From the cell containing the given text, extract its center point as (x, y) coordinate. 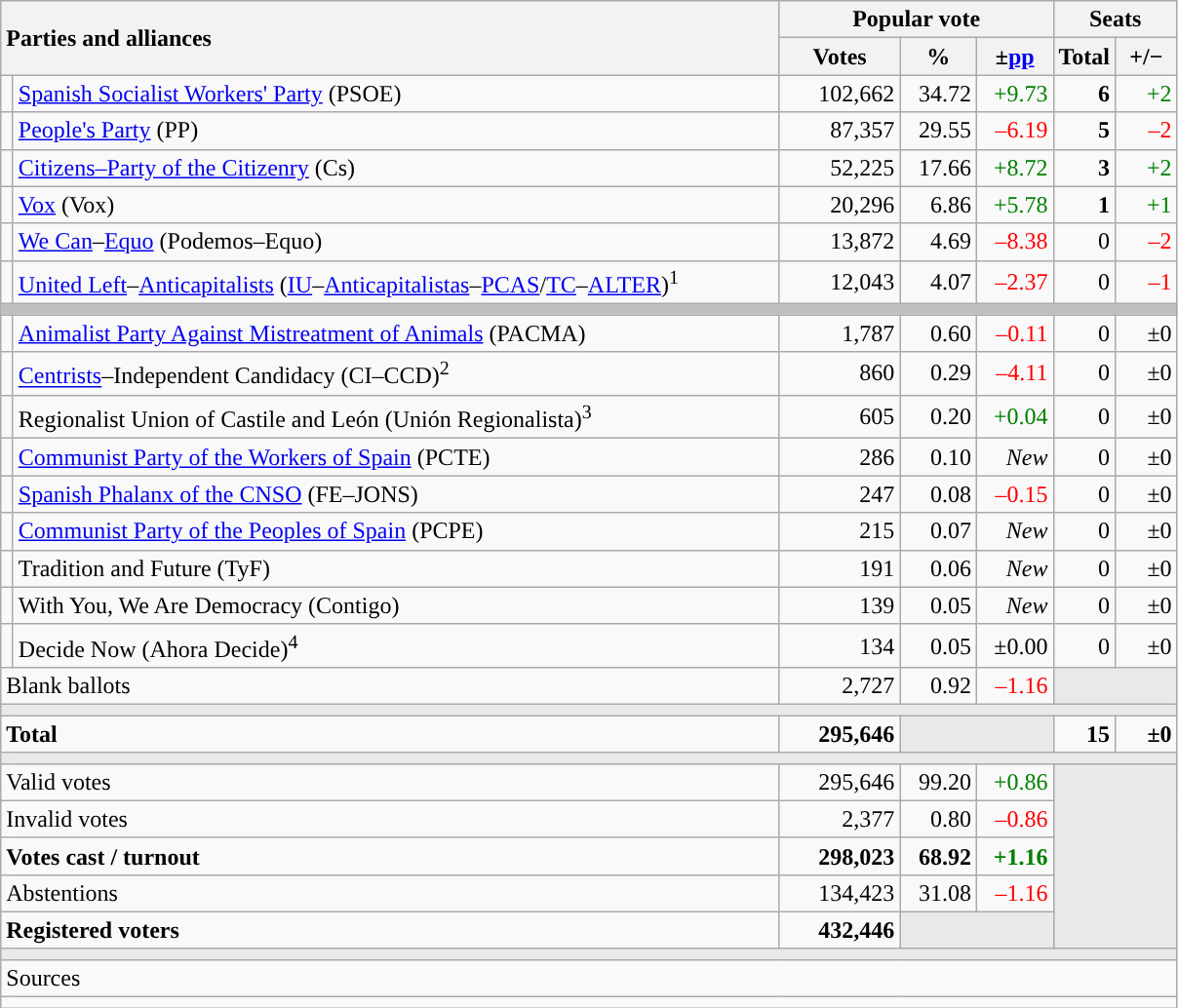
Sources (589, 978)
Citizens–Party of the Citizenry (Cs) (396, 168)
Regionalist Union of Castile and León (Unión Regionalista)3 (396, 417)
% (938, 57)
–0.11 (1014, 333)
Decide Now (Ahora Decide)4 (396, 645)
0.29 (938, 374)
4.69 (938, 242)
15 (1084, 734)
29.55 (938, 131)
Abstentions (390, 893)
87,357 (840, 131)
13,872 (840, 242)
United Left–Anticapitalists (IU–Anticapitalistas–PCAS/TC–ALTER)1 (396, 283)
+9.73 (1014, 94)
1 (1084, 205)
432,446 (840, 930)
–0.15 (1014, 494)
860 (840, 374)
±pp (1014, 57)
52,225 (840, 168)
Spanish Phalanx of the CNSO (FE–JONS) (396, 494)
Animalist Party Against Mistreatment of Animals (PACMA) (396, 333)
Votes (840, 57)
6 (1084, 94)
298,023 (840, 856)
134,423 (840, 893)
+8.72 (1014, 168)
+0.86 (1014, 782)
0.07 (938, 531)
–8.38 (1014, 242)
605 (840, 417)
5 (1084, 131)
0.80 (938, 819)
3 (1084, 168)
–2.37 (1014, 283)
–1 (1147, 283)
Vox (Vox) (396, 205)
Popular vote (917, 19)
+1 (1147, 205)
68.92 (938, 856)
+0.04 (1014, 417)
±0.00 (1014, 645)
+5.78 (1014, 205)
20,296 (840, 205)
6.86 (938, 205)
People's Party (PP) (396, 131)
Parties and alliances (390, 38)
2,727 (840, 686)
34.72 (938, 94)
134 (840, 645)
Blank ballots (390, 686)
Invalid votes (390, 819)
139 (840, 605)
We Can–Equo (Podemos–Equo) (396, 242)
Registered voters (390, 930)
12,043 (840, 283)
17.66 (938, 168)
191 (840, 568)
Valid votes (390, 782)
+1.16 (1014, 856)
–4.11 (1014, 374)
215 (840, 531)
Spanish Socialist Workers' Party (PSOE) (396, 94)
0.08 (938, 494)
286 (840, 457)
0.92 (938, 686)
2,377 (840, 819)
–6.19 (1014, 131)
102,662 (840, 94)
0.10 (938, 457)
+/− (1147, 57)
99.20 (938, 782)
With You, We Are Democracy (Contigo) (396, 605)
Communist Party of the Peoples of Spain (PCPE) (396, 531)
Votes cast / turnout (390, 856)
0.20 (938, 417)
Seats (1116, 19)
247 (840, 494)
0.60 (938, 333)
Tradition and Future (TyF) (396, 568)
–0.86 (1014, 819)
1,787 (840, 333)
0.06 (938, 568)
31.08 (938, 893)
Centrists–Independent Candidacy (CI–CCD)2 (396, 374)
4.07 (938, 283)
Communist Party of the Workers of Spain (PCTE) (396, 457)
